Determine the [X, Y] coordinate at the center of the cell enclosing the given text.  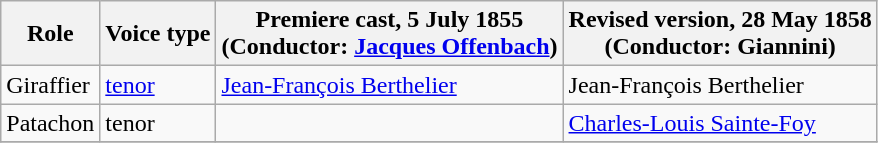
Role [50, 34]
Voice type [158, 34]
Premiere cast, 5 July 1855(Conductor: Jacques Offenbach) [390, 34]
Giraffier [50, 85]
Patachon [50, 123]
Charles-Louis Sainte-Foy [720, 123]
Revised version, 28 May 1858(Conductor: Giannini) [720, 34]
